Detect which cell encompasses the target text, then output its (X, Y) center coordinate. 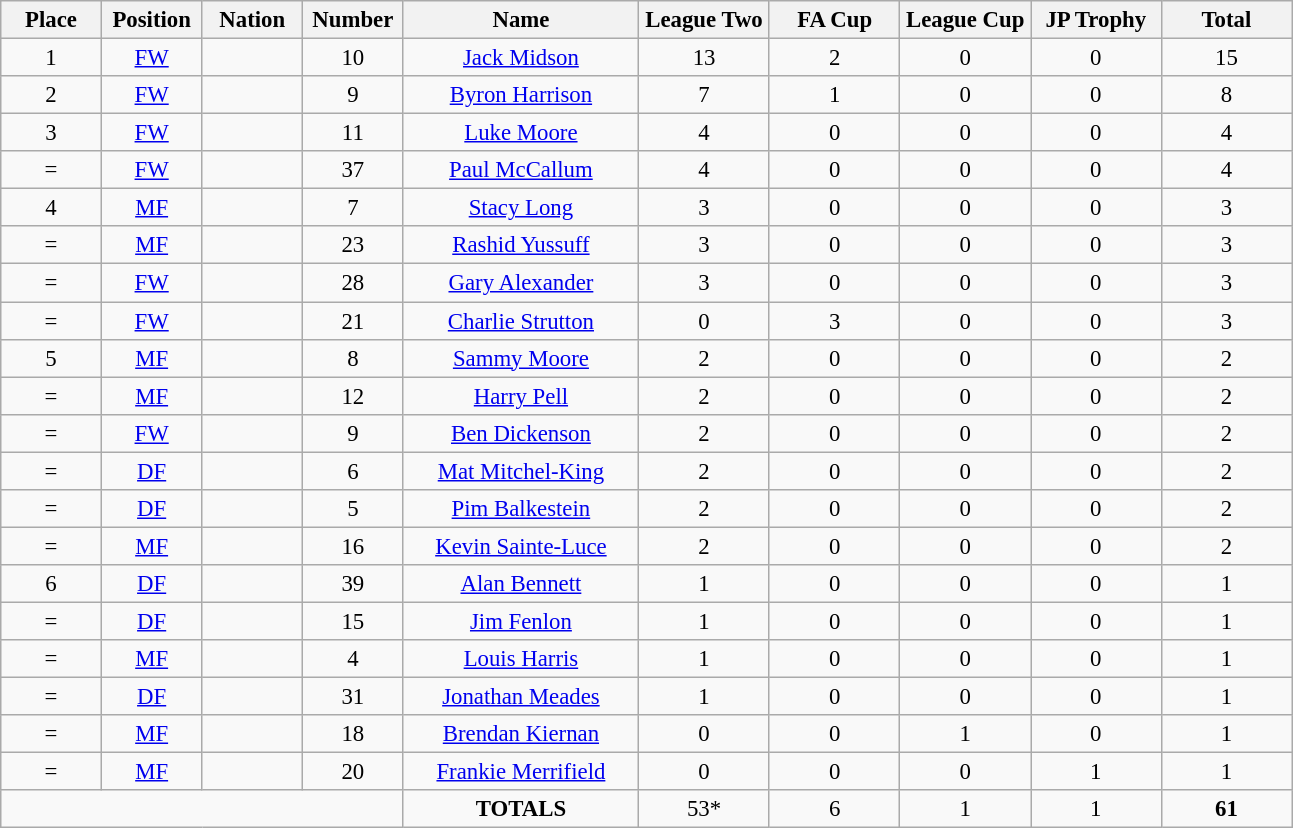
Total (1226, 20)
16 (354, 546)
Byron Harrison (521, 95)
23 (354, 245)
Charlie Strutton (521, 321)
Mat Mitchel-King (521, 471)
Position (152, 20)
Ben Dickenson (521, 433)
JP Trophy (1096, 20)
Sammy Moore (521, 358)
10 (354, 58)
61 (1226, 809)
TOTALS (521, 809)
Harry Pell (521, 396)
31 (354, 697)
39 (354, 584)
13 (704, 58)
21 (354, 321)
20 (354, 772)
53* (704, 809)
Stacy Long (521, 208)
Jack Midson (521, 58)
Brendan Kiernan (521, 734)
Kevin Sainte-Luce (521, 546)
11 (354, 133)
Paul McCallum (521, 170)
Name (521, 20)
League Cup (966, 20)
18 (354, 734)
Nation (252, 20)
League Two (704, 20)
Alan Bennett (521, 584)
Rashid Yussuff (521, 245)
37 (354, 170)
Gary Alexander (521, 283)
Number (354, 20)
28 (354, 283)
Frankie Merrifield (521, 772)
12 (354, 396)
Jonathan Meades (521, 697)
Jim Fenlon (521, 621)
FA Cup (834, 20)
Luke Moore (521, 133)
Pim Balkestein (521, 509)
Louis Harris (521, 659)
Place (52, 20)
